Find where the given text appears and provide that cell's center as [X, Y] coordinate. 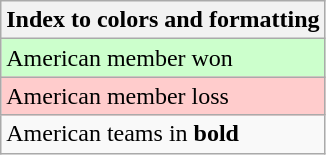
Index to colors and formatting [163, 20]
American member loss [163, 96]
American teams in bold [163, 134]
American member won [163, 58]
